From the cell containing the given text, extract its center point as [x, y] coordinate. 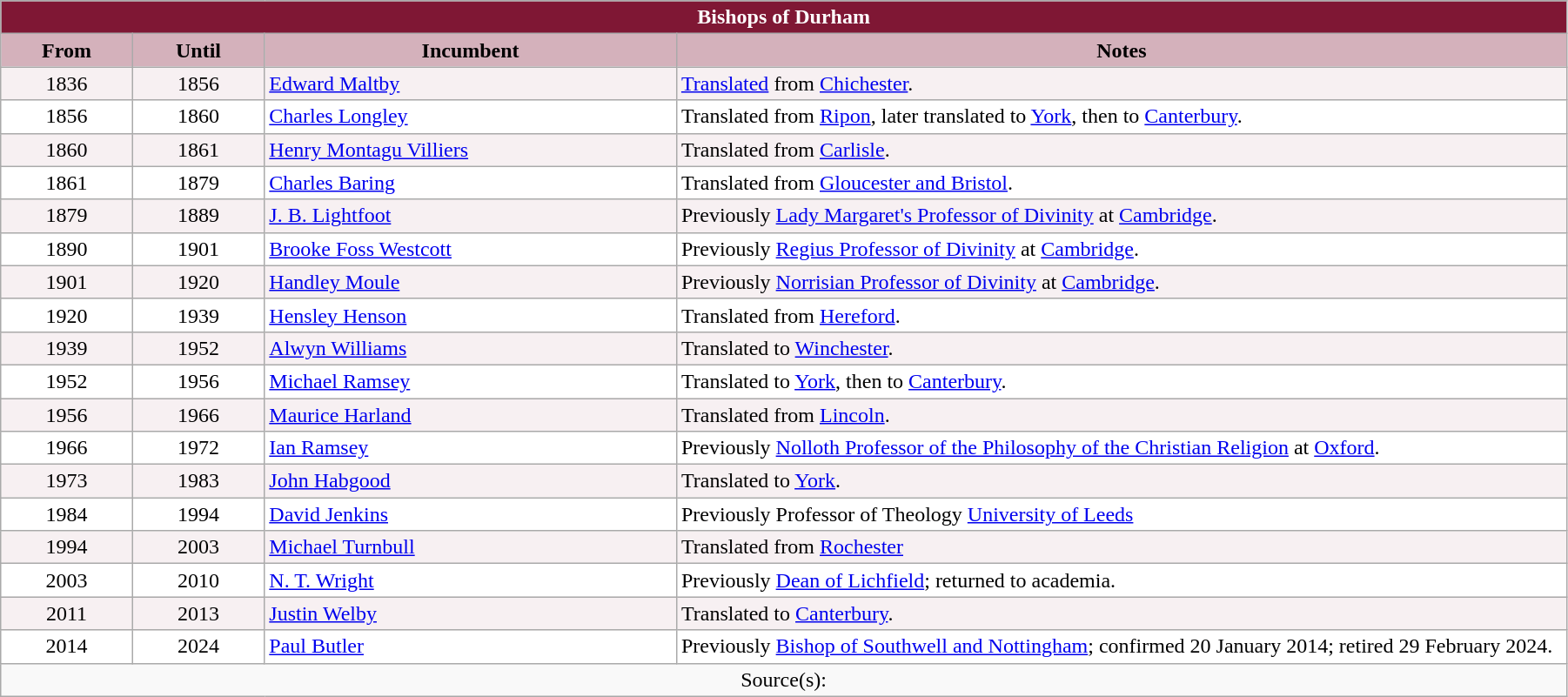
Charles Baring [471, 183]
Justin Welby [471, 613]
Translated to York. [1121, 481]
Previously Dean of Lichfield; returned to academia. [1121, 580]
Bishops of Durham [784, 17]
Paul Butler [471, 647]
N. T. Wright [471, 580]
2013 [198, 613]
1983 [198, 481]
Previously Regius Professor of Divinity at Cambridge. [1121, 249]
2010 [198, 580]
1984 [67, 514]
Source(s): [784, 680]
Henry Montagu Villiers [471, 150]
Edward Maltby [471, 84]
David Jenkins [471, 514]
Maurice Harland [471, 415]
Translated from Ripon, later translated to York, then to Canterbury. [1121, 117]
Previously Professor of Theology University of Leeds [1121, 514]
1889 [198, 216]
Notes [1121, 50]
2014 [67, 647]
1890 [67, 249]
Michael Ramsey [471, 381]
1973 [67, 481]
Previously Lady Margaret's Professor of Divinity at Cambridge. [1121, 216]
2011 [67, 613]
Until [198, 50]
Previously Nolloth Professor of the Philosophy of the Christian Religion at Oxford. [1121, 448]
Previously Norrisian Professor of Divinity at Cambridge. [1121, 282]
1836 [67, 84]
Translated to York, then to Canterbury. [1121, 381]
Brooke Foss Westcott [471, 249]
Alwyn Williams [471, 348]
John Habgood [471, 481]
Translated from Hereford. [1121, 315]
Translated from Chichester. [1121, 84]
Charles Longley [471, 117]
From [67, 50]
Hensley Henson [471, 315]
Translated from Carlisle. [1121, 150]
Translated from Lincoln. [1121, 415]
J. B. Lightfoot [471, 216]
Translated from Gloucester and Bristol. [1121, 183]
2024 [198, 647]
Translated to Winchester. [1121, 348]
Incumbent [471, 50]
Michael Turnbull [471, 547]
Previously Bishop of Southwell and Nottingham; confirmed 20 January 2014; retired 29 February 2024. [1121, 647]
Ian Ramsey [471, 448]
Translated to Canterbury. [1121, 613]
Handley Moule [471, 282]
1972 [198, 448]
Translated from Rochester [1121, 547]
